Determine the [X, Y] coordinate at the center of the cell enclosing the given text.  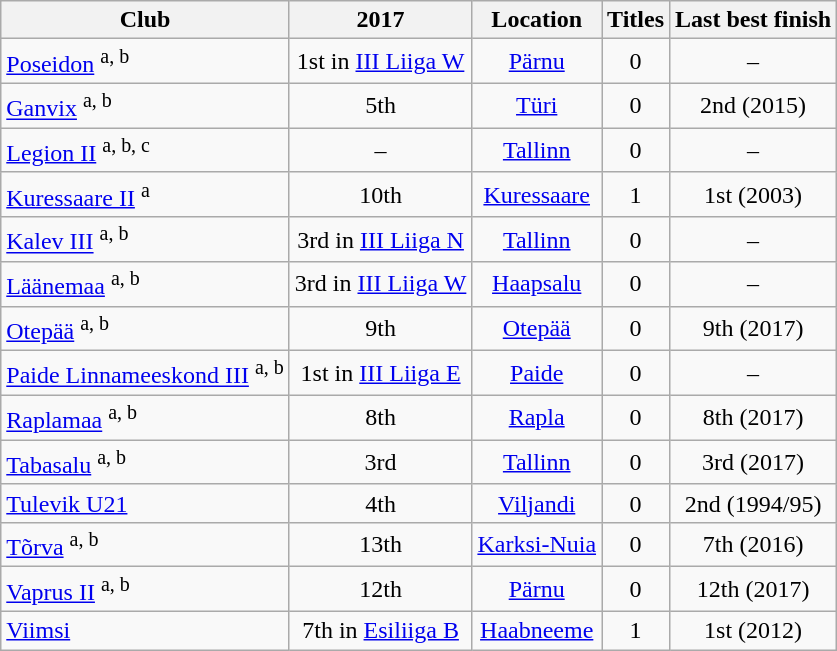
Tabasalu a, b [146, 462]
1st (2003) [754, 194]
Tõrva a, b [146, 544]
7th (2016) [754, 544]
5th [380, 106]
2017 [380, 20]
12th [380, 590]
2nd (2015) [754, 106]
1st (2012) [754, 631]
Viimsi [146, 631]
Türi [537, 106]
Paide [537, 374]
Läänemaa a, b [146, 284]
Vaprus II a, b [146, 590]
Club [146, 20]
2nd (1994/95) [754, 503]
Otepää [537, 328]
8th (2017) [754, 418]
8th [380, 418]
Ganvix a, b [146, 106]
Titles [636, 20]
1st in III Liiga W [380, 62]
Last best finish [754, 20]
Kuressaare II a [146, 194]
Haapsalu [537, 284]
Legion II a, b, c [146, 150]
3rd (2017) [754, 462]
13th [380, 544]
3rd in III Liiga W [380, 284]
Otepää a, b [146, 328]
7th in Esiliiga B [380, 631]
3rd [380, 462]
Viljandi [537, 503]
Poseidon a, b [146, 62]
3rd in III Liiga N [380, 240]
Karksi-Nuia [537, 544]
Rapla [537, 418]
9th [380, 328]
Kuressaare [537, 194]
Tulevik U21 [146, 503]
9th (2017) [754, 328]
12th (2017) [754, 590]
Kalev III a, b [146, 240]
Paide Linnameeskond III a, b [146, 374]
4th [380, 503]
10th [380, 194]
Haabneeme [537, 631]
Raplamaa a, b [146, 418]
1st in III Liiga E [380, 374]
Location [537, 20]
